Search for the cell housing the specified text and yield its (X, Y) center coordinate. 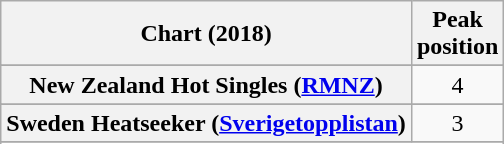
Chart (2018) (206, 34)
New Zealand Hot Singles (RMNZ) (206, 85)
Peakposition (457, 34)
4 (457, 85)
Sweden Heatseeker (Sverigetopplistan) (206, 123)
3 (457, 123)
